Pinpoint the cell where the given text exists, returning its (x, y) midpoint coordinate. 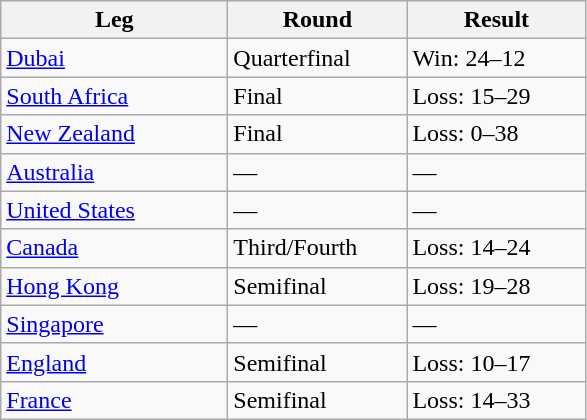
Loss: 0–38 (496, 134)
Loss: 14–24 (496, 248)
Loss: 14–33 (496, 400)
Hong Kong (114, 286)
Dubai (114, 58)
Third/Fourth (318, 248)
Loss: 10–17 (496, 362)
New Zealand (114, 134)
France (114, 400)
Canada (114, 248)
Australia (114, 172)
Singapore (114, 324)
United States (114, 210)
England (114, 362)
Leg (114, 20)
Loss: 15–29 (496, 96)
Quarterfinal (318, 58)
Loss: 19–28 (496, 286)
Round (318, 20)
Result (496, 20)
South Africa (114, 96)
Win: 24–12 (496, 58)
